Pinpoint the cell where the given text exists, returning its (x, y) midpoint coordinate. 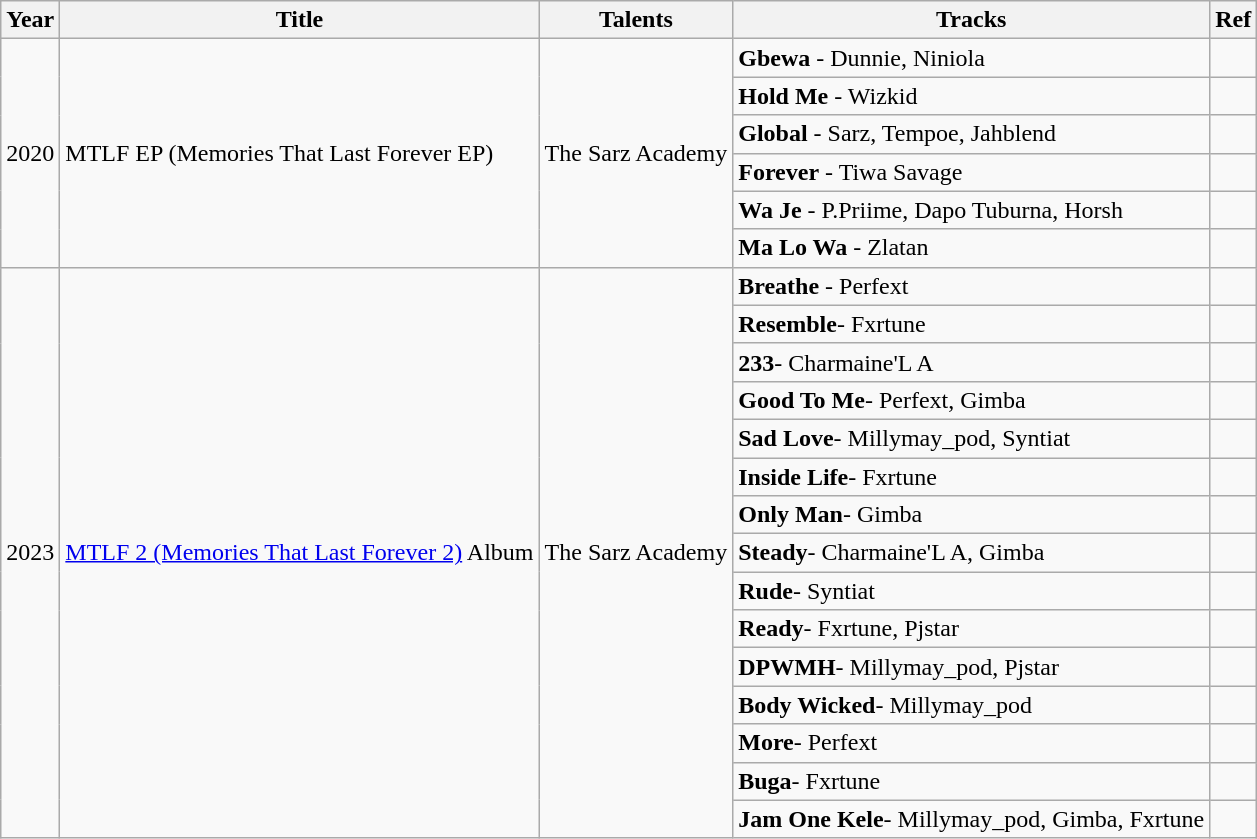
Jam One Kele- Millymay_pod, Gimba, Fxrtune (972, 819)
Buga- Fxrtune (972, 781)
Hold Me - Wizkid (972, 96)
Breathe - Perfext (972, 286)
Inside Life- Fxrtune (972, 477)
More- Perfext (972, 743)
Only Man- Gimba (972, 515)
Sad Love- Millymay_pod, Syntiat (972, 438)
233- Charmaine'L A (972, 362)
Ma Lo Wa - Zlatan (972, 248)
Year (30, 20)
Title (300, 20)
Ready- Fxrtune, Pjstar (972, 629)
Ref (1234, 20)
Tracks (972, 20)
Wa Je - P.Priime, Dapo Tuburna, Horsh (972, 210)
Steady- Charmaine'L A, Gimba (972, 553)
2023 (30, 552)
Talents (636, 20)
Good To Me- Perfext, Gimba (972, 400)
Rude- Syntiat (972, 591)
Forever - Tiwa Savage (972, 172)
DPWMH- Millymay_pod, Pjstar (972, 667)
Resemble- Fxrtune (972, 324)
MTLF 2 (Memories That Last Forever 2) Album (300, 552)
Global - Sarz, Tempoe, Jahblend (972, 134)
MTLF EP (Memories That Last Forever EP) (300, 153)
Gbewa - Dunnie, Niniola (972, 58)
2020 (30, 153)
Body Wicked- Millymay_pod (972, 705)
